Pinpoint the cell where the given text exists, returning its (x, y) midpoint coordinate. 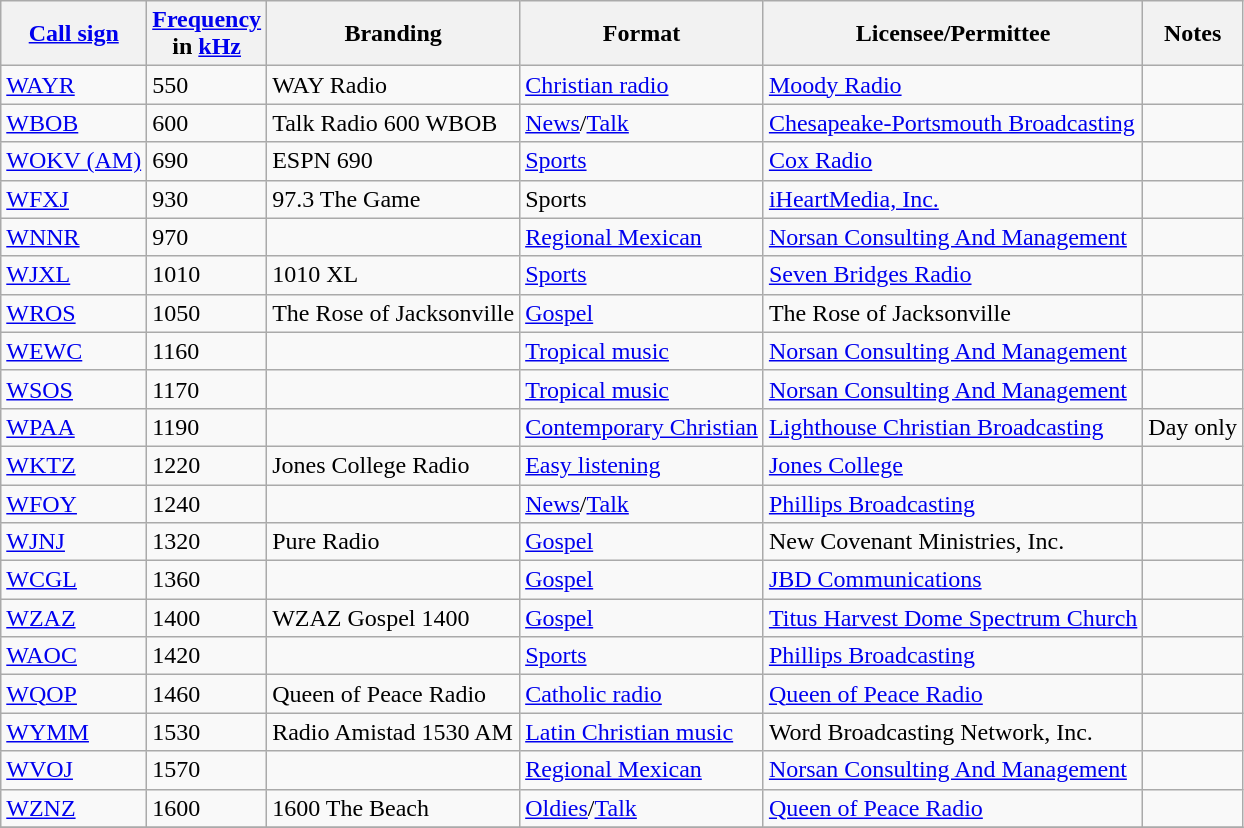
Licensee/Permittee (952, 34)
1170 (207, 389)
Branding (394, 34)
WYMM (74, 732)
Moody Radio (952, 85)
1050 (207, 313)
1010 (207, 275)
Cox Radio (952, 161)
Christian radio (642, 85)
1400 (207, 618)
WCGL (74, 580)
930 (207, 199)
550 (207, 85)
Lighthouse Christian Broadcasting (952, 427)
Pure Radio (394, 542)
Talk Radio 600 WBOB (394, 123)
WAOC (74, 656)
Format (642, 34)
WFOY (74, 503)
1220 (207, 465)
WJXL (74, 275)
1420 (207, 656)
ESPN 690 (394, 161)
1160 (207, 351)
iHeartMedia, Inc. (952, 199)
WVOJ (74, 770)
WFXJ (74, 199)
WZAZ (74, 618)
Radio Amistad 1530 AM (394, 732)
WBOB (74, 123)
Contemporary Christian (642, 427)
600 (207, 123)
Chesapeake-Portsmouth Broadcasting (952, 123)
Jones College Radio (394, 465)
WNNR (74, 237)
WROS (74, 313)
Frequencyin kHz (207, 34)
WPAA (74, 427)
Latin Christian music (642, 732)
WZAZ Gospel 1400 (394, 618)
Call sign (74, 34)
1010 XL (394, 275)
Word Broadcasting Network, Inc. (952, 732)
1320 (207, 542)
WAY Radio (394, 85)
690 (207, 161)
1360 (207, 580)
JBD Communications (952, 580)
Notes (1193, 34)
1600 (207, 808)
WSOS (74, 389)
1600 The Beach (394, 808)
Titus Harvest Dome Spectrum Church (952, 618)
Jones College (952, 465)
970 (207, 237)
1460 (207, 694)
WOKV (AM) (74, 161)
Seven Bridges Radio (952, 275)
Oldies/Talk (642, 808)
1570 (207, 770)
WQOP (74, 694)
WAYR (74, 85)
WKTZ (74, 465)
New Covenant Ministries, Inc. (952, 542)
WEWC (74, 351)
Day only (1193, 427)
1190 (207, 427)
Catholic radio (642, 694)
WJNJ (74, 542)
1530 (207, 732)
Easy listening (642, 465)
WZNZ (74, 808)
1240 (207, 503)
97.3 The Game (394, 199)
